From the cell containing the given text, extract its center point as (x, y) coordinate. 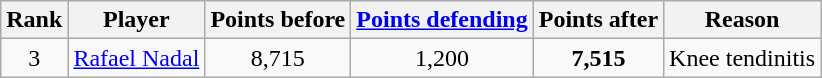
Rank (34, 20)
Points before (278, 20)
7,515 (598, 58)
1,200 (442, 58)
Points after (598, 20)
Knee tendinitis (742, 58)
Rafael Nadal (136, 58)
Player (136, 20)
Points defending (442, 20)
3 (34, 58)
Reason (742, 20)
8,715 (278, 58)
